Output the [x, y] coordinate of the center of the cell containing the given text.  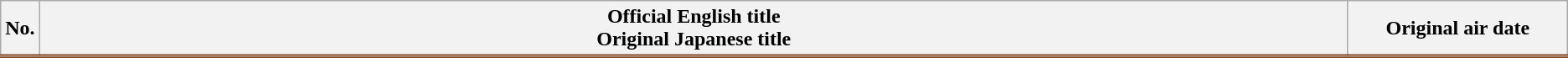
No. [20, 29]
Official English title Original Japanese title [694, 29]
Original air date [1457, 29]
